From the cell containing the given text, extract its center point as [x, y] coordinate. 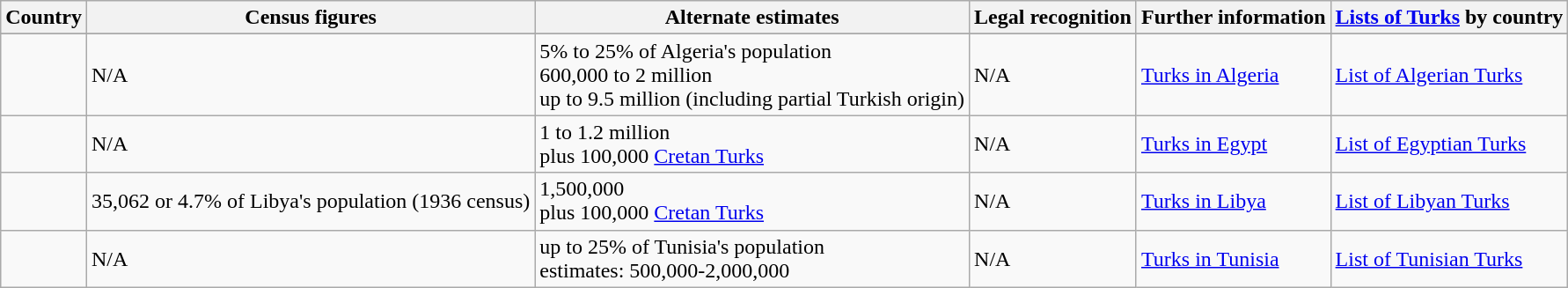
List of Egyptian Turks [1449, 144]
Turks in Algeria [1234, 75]
Lists of Turks by country [1449, 18]
List of Algerian Turks [1449, 75]
List of Libyan Turks [1449, 201]
Census figures [310, 18]
Legal recognition [1053, 18]
Turks in Tunisia [1234, 259]
Country [44, 18]
5% to 25% of Algeria's population 600,000 to 2 million up to 9.5 million (including partial Turkish origin) [752, 75]
35,062 or 4.7% of Libya's population (1936 census) [310, 201]
Further information [1234, 18]
Turks in Egypt [1234, 144]
1,500,000 plus 100,000 Cretan Turks [752, 201]
Alternate estimates [752, 18]
1 to 1.2 million plus 100,000 Cretan Turks [752, 144]
Turks in Libya [1234, 201]
up to 25% of Tunisia's population estimates: 500,000-2,000,000 [752, 259]
List of Tunisian Turks [1449, 259]
